Identify which cell holds the provided text, then report its [X, Y] central coordinate. 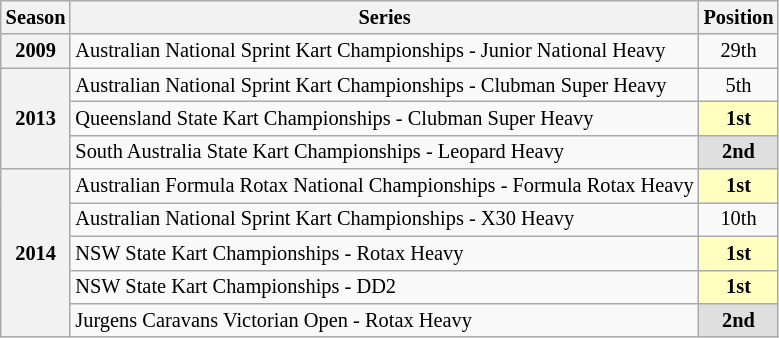
Series [384, 17]
Season [36, 17]
2014 [36, 253]
NSW State Kart Championships - DD2 [384, 287]
29th [739, 51]
5th [739, 85]
2013 [36, 118]
NSW State Kart Championships - Rotax Heavy [384, 253]
Australian National Sprint Kart Championships - Clubman Super Heavy [384, 85]
2009 [36, 51]
10th [739, 219]
Jurgens Caravans Victorian Open - Rotax Heavy [384, 320]
Australian National Sprint Kart Championships - Junior National Heavy [384, 51]
Queensland State Kart Championships - Clubman Super Heavy [384, 118]
Australian National Sprint Kart Championships - X30 Heavy [384, 219]
Australian Formula Rotax National Championships - Formula Rotax Heavy [384, 186]
South Australia State Kart Championships - Leopard Heavy [384, 152]
Position [739, 17]
